Detect which cell encompasses the target text, then output its (X, Y) center coordinate. 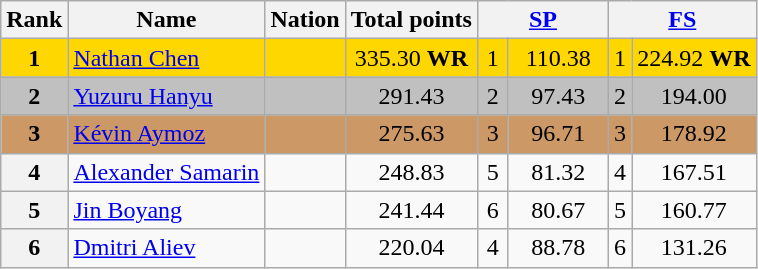
Nathan Chen (166, 58)
97.43 (558, 96)
291.43 (411, 96)
Alexander Samarin (166, 172)
96.71 (558, 134)
88.78 (558, 248)
80.67 (558, 210)
110.38 (558, 58)
Jin Boyang (166, 210)
275.63 (411, 134)
224.92 WR (694, 58)
Nation (305, 20)
248.83 (411, 172)
SP (542, 20)
178.92 (694, 134)
81.32 (558, 172)
Yuzuru Hanyu (166, 96)
FS (682, 20)
241.44 (411, 210)
Dmitri Aliev (166, 248)
Name (166, 20)
220.04 (411, 248)
131.26 (694, 248)
194.00 (694, 96)
160.77 (694, 210)
Kévin Aymoz (166, 134)
167.51 (694, 172)
335.30 WR (411, 58)
Rank (34, 20)
Total points (411, 20)
